Pinpoint the cell where the given text exists, returning its (x, y) midpoint coordinate. 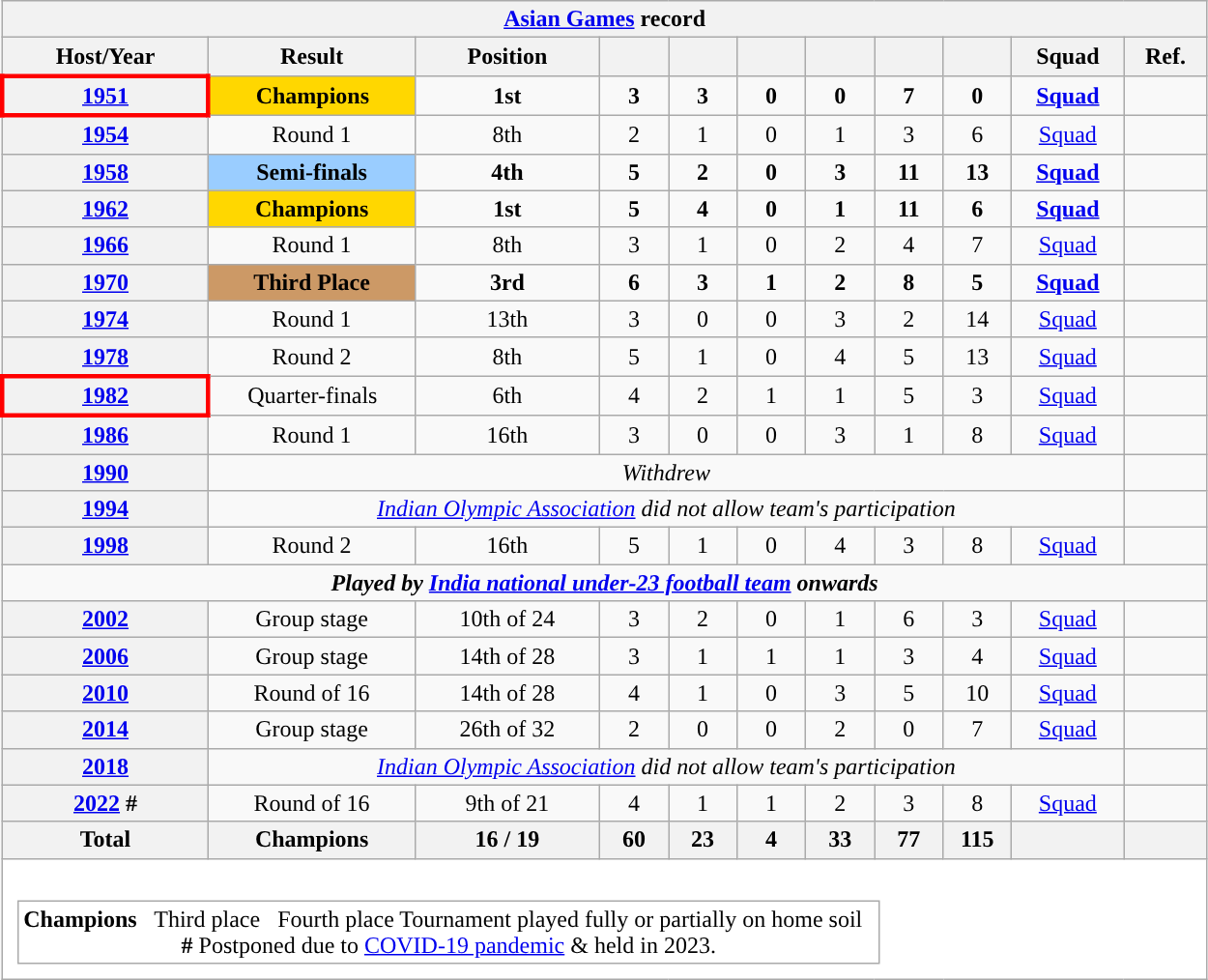
2010 (105, 693)
10 (978, 693)
1962 (105, 209)
2014 (105, 730)
23 (704, 840)
1978 (105, 357)
Host/Year (105, 57)
1986 (105, 435)
77 (908, 840)
1966 (105, 245)
1951 (105, 95)
6th (506, 396)
115 (978, 840)
33 (841, 840)
16 / 19 (506, 840)
10th of 24 (506, 620)
Third Place (312, 282)
9th of 21 (506, 803)
2022 # (105, 803)
13th (506, 319)
Position (506, 57)
Played by India national under-23 football team onwards (605, 583)
Asian Games record (605, 19)
1990 (105, 473)
26th of 32 (506, 730)
2018 (105, 766)
1998 (105, 546)
2002 (105, 620)
3rd (506, 282)
Withdrew (667, 473)
1958 (105, 172)
Result (312, 57)
14 (978, 319)
1974 (105, 319)
1970 (105, 282)
Ref. (1165, 57)
2006 (105, 656)
60 (634, 840)
Quarter-finals (312, 396)
4th (506, 172)
1954 (105, 134)
Semi-finals (312, 172)
1982 (105, 396)
Total (105, 840)
1994 (105, 509)
